Locate the cell with the specified text and output its [X, Y] center coordinate. 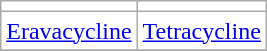
Tetracycline [202, 31]
Eravacycline [69, 31]
